From the cell containing the given text, extract its center point as [X, Y] coordinate. 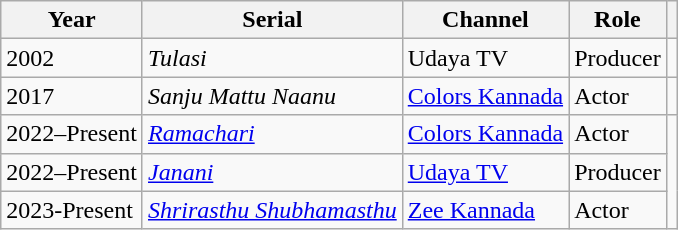
Channel [485, 20]
Tulasi [272, 58]
Sanju Mattu Naanu [272, 96]
2023-Present [72, 210]
Serial [272, 20]
Shrirasthu Shubhamasthu [272, 210]
Ramachari [272, 134]
Janani [272, 172]
2002 [72, 58]
Zee Kannada [485, 210]
Year [72, 20]
Role [618, 20]
2017 [72, 96]
